Find where the given text appears and provide that cell's center as (x, y) coordinate. 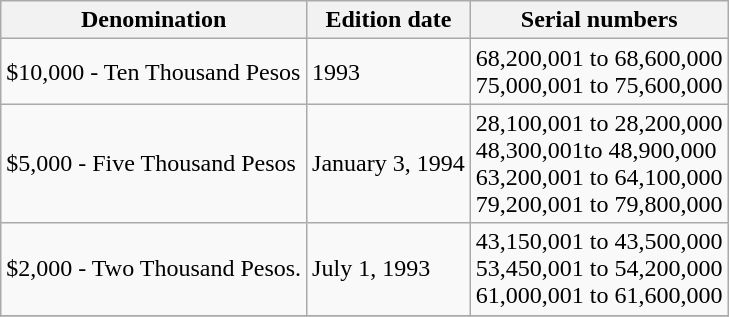
28,100,001 to 28,200,00048,300,001to 48,900,000 63,200,001 to 64,100,000 79,200,001 to 79,800,000 (599, 164)
68,200,001 to 68,600,00075,000,001 to 75,600,000 (599, 72)
$2,000 - Two Thousand Pesos. (154, 269)
July 1, 1993 (389, 269)
Denomination (154, 20)
Serial numbers (599, 20)
1993 (389, 72)
$5,000 - Five Thousand Pesos (154, 164)
$10,000 - Ten Thousand Pesos (154, 72)
January 3, 1994 (389, 164)
43,150,001 to 43,500,00053,450,001 to 54,200,00061,000,001 to 61,600,000 (599, 269)
Edition date (389, 20)
